Detect which cell encompasses the target text, then output its [X, Y] center coordinate. 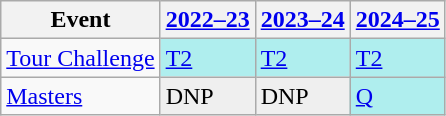
Tour Challenge [80, 58]
Event [80, 20]
Masters [80, 96]
2023–24 [302, 20]
2022–23 [208, 20]
2024–25 [398, 20]
Q [398, 96]
